Pinpoint the cell where the given text exists, returning its [x, y] midpoint coordinate. 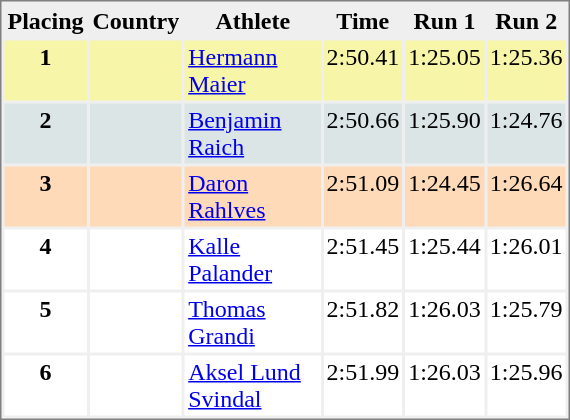
Aksel Lund Svindal [252, 386]
2:50.41 [362, 70]
1:25.90 [444, 134]
Benjamin Raich [252, 134]
Athlete [252, 20]
2:51.09 [362, 196]
2 [45, 134]
Placing [45, 20]
Run 2 [526, 20]
Country [136, 20]
1:25.44 [444, 260]
1:25.96 [526, 386]
Run 1 [444, 20]
Hermann Maier [252, 70]
6 [45, 386]
Time [362, 20]
1:25.79 [526, 322]
1:24.45 [444, 196]
3 [45, 196]
1:25.36 [526, 70]
1:24.76 [526, 134]
2:51.99 [362, 386]
2:51.45 [362, 260]
1 [45, 70]
2:50.66 [362, 134]
1:26.01 [526, 260]
Kalle Palander [252, 260]
1:26.64 [526, 196]
2:51.82 [362, 322]
Thomas Grandi [252, 322]
Daron Rahlves [252, 196]
5 [45, 322]
1:25.05 [444, 70]
4 [45, 260]
